From the cell containing the given text, extract its center point as [X, Y] coordinate. 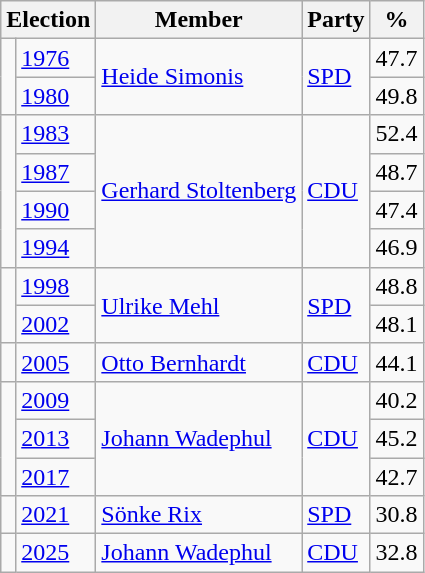
Sönke Rix [199, 515]
% [396, 20]
Party [336, 20]
47.4 [396, 210]
46.9 [396, 248]
45.2 [396, 438]
2005 [56, 362]
40.2 [396, 400]
2017 [56, 477]
52.4 [396, 134]
Election [48, 20]
1990 [56, 210]
1987 [56, 172]
1980 [56, 96]
48.8 [396, 286]
48.1 [396, 324]
42.7 [396, 477]
Gerhard Stoltenberg [199, 191]
Otto Bernhardt [199, 362]
1998 [56, 286]
48.7 [396, 172]
2013 [56, 438]
Ulrike Mehl [199, 305]
32.8 [396, 553]
1994 [56, 248]
44.1 [396, 362]
2021 [56, 515]
2025 [56, 553]
1983 [56, 134]
2009 [56, 400]
2002 [56, 324]
30.8 [396, 515]
Heide Simonis [199, 77]
1976 [56, 58]
Member [199, 20]
49.8 [396, 96]
47.7 [396, 58]
